Extract the (x, y) coordinate from the center of the cell holding the provided text.  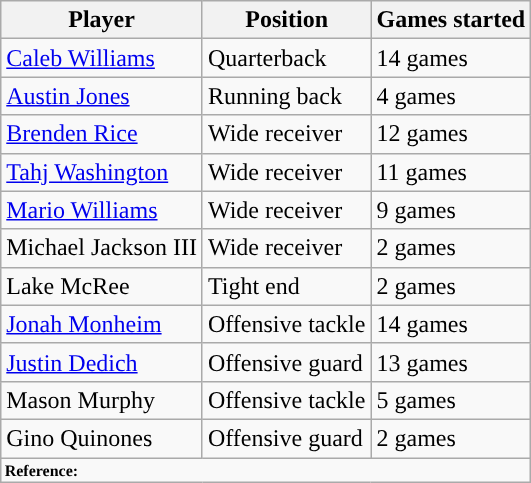
Justin Dedich (102, 362)
9 games (451, 210)
Brenden Rice (102, 134)
Gino Quinones (102, 438)
Mason Murphy (102, 400)
Tight end (286, 286)
Lake McRee (102, 286)
4 games (451, 96)
Player (102, 20)
Jonah Monheim (102, 324)
13 games (451, 362)
Mario Williams (102, 210)
Games started (451, 20)
Reference: (266, 470)
Caleb Williams (102, 58)
5 games (451, 400)
Tahj Washington (102, 172)
Running back (286, 96)
11 games (451, 172)
Michael Jackson III (102, 248)
Austin Jones (102, 96)
Quarterback (286, 58)
12 games (451, 134)
Position (286, 20)
